From the cell containing the given text, extract its center point as [X, Y] coordinate. 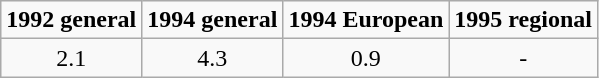
0.9 [366, 58]
1992 general [72, 20]
1994 general [212, 20]
- [524, 58]
4.3 [212, 58]
1994 European [366, 20]
1995 regional [524, 20]
2.1 [72, 58]
